From the cell containing the given text, extract its center point as (x, y) coordinate. 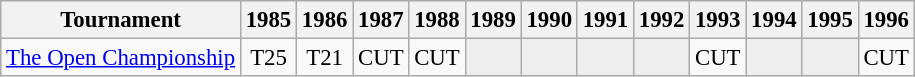
1987 (381, 20)
1992 (661, 20)
1991 (605, 20)
1988 (437, 20)
1995 (830, 20)
T21 (325, 58)
1989 (493, 20)
1993 (718, 20)
Tournament (121, 20)
T25 (268, 58)
The Open Championship (121, 58)
1994 (774, 20)
1996 (886, 20)
1990 (549, 20)
1986 (325, 20)
1985 (268, 20)
